Determine the [x, y] coordinate at the center of the cell enclosing the given text.  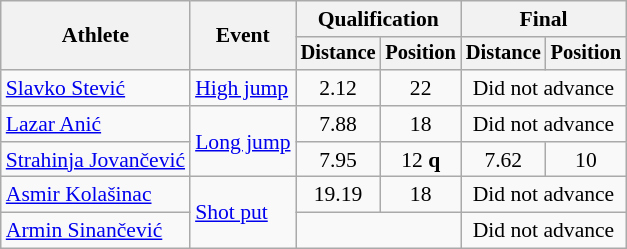
Armin Sinančević [96, 231]
Athlete [96, 36]
7.95 [338, 160]
7.62 [504, 160]
10 [586, 160]
2.12 [338, 88]
22 [420, 88]
19.19 [338, 195]
Shot put [242, 212]
7.88 [338, 124]
High jump [242, 88]
Slavko Stević [96, 88]
Long jump [242, 142]
Strahinja Jovančević [96, 160]
12 q [420, 160]
Lazar Anić [96, 124]
Event [242, 36]
Qualification [378, 19]
Final [544, 19]
Asmir Kolašinac [96, 195]
